Detect which cell encompasses the target text, then output its [X, Y] center coordinate. 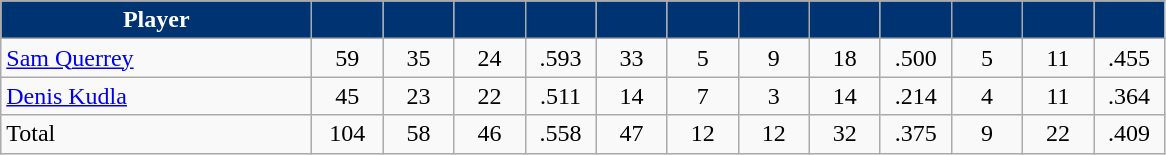
23 [418, 96]
.558 [560, 134]
3 [774, 96]
Total [156, 134]
7 [702, 96]
.364 [1130, 96]
Player [156, 20]
59 [348, 58]
.409 [1130, 134]
.375 [916, 134]
Denis Kudla [156, 96]
.593 [560, 58]
Sam Querrey [156, 58]
.455 [1130, 58]
46 [490, 134]
47 [632, 134]
18 [844, 58]
.511 [560, 96]
4 [986, 96]
.214 [916, 96]
58 [418, 134]
45 [348, 96]
33 [632, 58]
35 [418, 58]
104 [348, 134]
.500 [916, 58]
32 [844, 134]
24 [490, 58]
